Search for the cell housing the specified text and yield its [x, y] center coordinate. 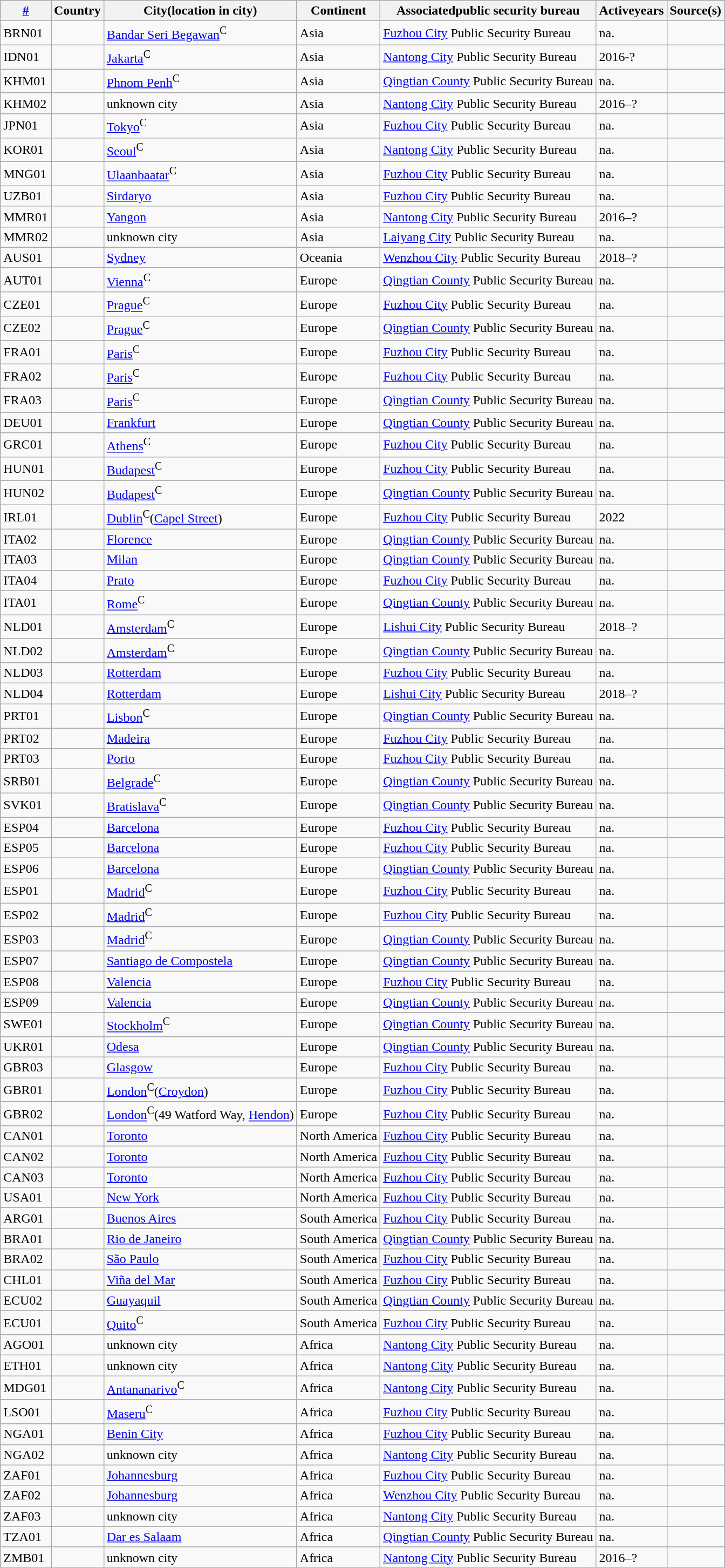
Continent [338, 11]
NLD03 [26, 673]
UZB01 [26, 196]
CAN02 [26, 1157]
JPN01 [26, 126]
Source(s) [696, 11]
LondonC(Croydon) [200, 1090]
AGO01 [26, 1345]
ESP04 [26, 827]
Country [77, 11]
MaseruC [200, 1412]
ITA01 [26, 602]
Bandar Seri BegawanC [200, 33]
GBR01 [26, 1090]
Glasgow [200, 1067]
GBR03 [26, 1067]
TokyoC [200, 126]
Dar es Salaam [200, 1537]
MMR01 [26, 216]
ETH01 [26, 1366]
ZAF03 [26, 1516]
FRA02 [26, 377]
BRN01 [26, 33]
SWE01 [26, 1024]
CZE01 [26, 304]
City(location in city) [200, 11]
UlaanbaatarC [200, 174]
ESP02 [26, 915]
SRB01 [26, 782]
ZAF02 [26, 1496]
ESP09 [26, 1002]
ESP08 [26, 982]
GBR02 [26, 1114]
HUN01 [26, 469]
Viña del Mar [200, 1280]
LondonC(49 Watford Way, Hendon) [200, 1114]
UKR01 [26, 1047]
Sirdaryo [200, 196]
ESP01 [26, 891]
Santiago de Compostela [200, 961]
2016-? [631, 57]
NLD02 [26, 651]
LSO01 [26, 1412]
JakartaC [200, 57]
PRT03 [26, 759]
# [26, 11]
Porto [200, 759]
AUS01 [26, 257]
ITA03 [26, 560]
FRA01 [26, 352]
KOR01 [26, 150]
Guayaquil [200, 1300]
QuitoC [200, 1322]
TZA01 [26, 1537]
ITA02 [26, 539]
SeoulC [200, 150]
CHL01 [26, 1280]
ESP06 [26, 868]
RomeC [200, 602]
Florence [200, 539]
PRT01 [26, 716]
BratislavaC [200, 805]
Phnom PenhC [200, 81]
IDN01 [26, 57]
BelgradeC [200, 782]
ZAF01 [26, 1475]
Prato [200, 580]
MMR02 [26, 237]
ViennaC [200, 280]
NGA01 [26, 1434]
ESP03 [26, 939]
São Paulo [200, 1259]
2022 [631, 517]
Laiyang City Public Security Bureau [488, 237]
GRC01 [26, 445]
ECU02 [26, 1300]
Milan [200, 560]
NLD04 [26, 694]
IRL01 [26, 517]
New York [200, 1198]
LisbonC [200, 716]
DublinC(Capel Street) [200, 517]
BRA02 [26, 1259]
CZE02 [26, 328]
ARG01 [26, 1218]
PRT02 [26, 738]
Oceania [338, 257]
Associatedpublic security bureau [488, 11]
NGA02 [26, 1455]
AUT01 [26, 280]
Activeyears [631, 11]
AntananarivoC [200, 1388]
HUN02 [26, 493]
FRA03 [26, 401]
ESP07 [26, 961]
AthensC [200, 445]
Frankfurt [200, 423]
Sydney [200, 257]
Buenos Aires [200, 1218]
CAN01 [26, 1136]
ECU01 [26, 1322]
KHM02 [26, 103]
MNG01 [26, 174]
ZMB01 [26, 1557]
CAN03 [26, 1177]
NLD01 [26, 627]
Odesa [200, 1047]
USA01 [26, 1198]
StockholmC [200, 1024]
Madeira [200, 738]
BRA01 [26, 1239]
ITA04 [26, 580]
MDG01 [26, 1388]
Rio de Janeiro [200, 1239]
SVK01 [26, 805]
Benin City [200, 1434]
DEU01 [26, 423]
KHM01 [26, 81]
Yangon [200, 216]
ESP05 [26, 848]
